Locate the cell with the specified text and output its [x, y] center coordinate. 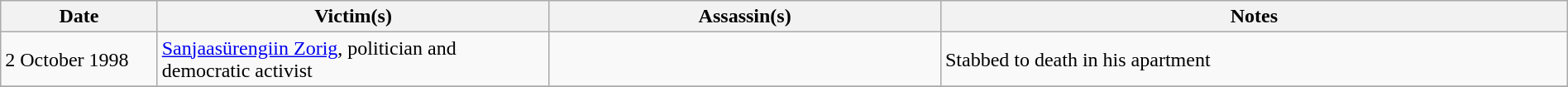
Stabbed to death in his apartment [1254, 60]
Date [79, 17]
Assassin(s) [745, 17]
2 October 1998 [79, 60]
Sanjaasürengiin Zorig, politician and democratic activist [353, 60]
Notes [1254, 17]
Victim(s) [353, 17]
